Return (X, Y) of the center of cell containing provided text 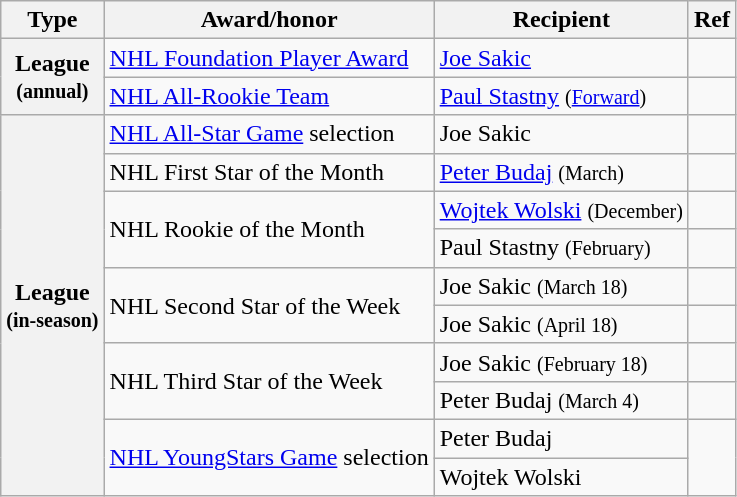
Peter Budaj (March 4) (561, 400)
NHL Third Star of the Week (269, 381)
Type (52, 20)
League(in-season) (52, 306)
NHL Rookie of the Month (269, 229)
Wojtek Wolski (December) (561, 210)
Ref (712, 20)
Award/honor (269, 20)
Paul Stastny (Forward) (561, 96)
League(annual) (52, 77)
Paul Stastny (February) (561, 248)
NHL All-Rookie Team (269, 96)
Peter Budaj (561, 438)
Joe Sakic (March 18) (561, 286)
Joe Sakic (February 18) (561, 362)
NHL YoungStars Game selection (269, 457)
Joe Sakic (April 18) (561, 324)
Recipient (561, 20)
NHL All-Star Game selection (269, 134)
NHL First Star of the Month (269, 172)
Wojtek Wolski (561, 477)
Peter Budaj (March) (561, 172)
NHL Second Star of the Week (269, 305)
NHL Foundation Player Award (269, 58)
